Locate the cell with the specified text and output its (X, Y) center coordinate. 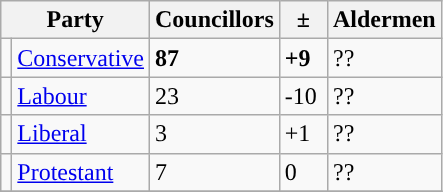
23 (215, 96)
-10 (303, 96)
Aldermen (384, 20)
87 (215, 58)
Labour (81, 96)
Councillors (215, 20)
3 (215, 134)
Conservative (81, 58)
+9 (303, 58)
0 (303, 172)
Party (76, 20)
± (303, 20)
Protestant (81, 172)
+1 (303, 134)
7 (215, 172)
Liberal (81, 134)
